Scan for the cell matching the given text and deliver its [x, y] coordinate at center. 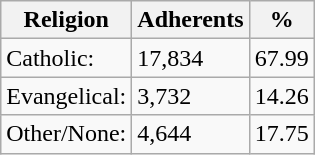
67.99 [282, 58]
Catholic: [66, 58]
Evangelical: [66, 96]
14.26 [282, 96]
17.75 [282, 134]
Religion [66, 20]
Adherents [190, 20]
3,732 [190, 96]
4,644 [190, 134]
17,834 [190, 58]
Other/None: [66, 134]
% [282, 20]
